Capture the cell that displays the provided text and extract its (x, y) central coordinate. 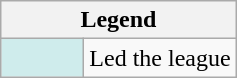
Led the league (160, 58)
Legend (118, 20)
